Locate the cell with the specified text and output its [X, Y] center coordinate. 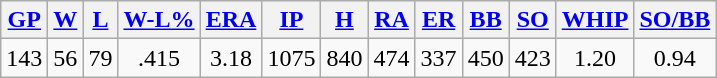
IP [292, 20]
143 [24, 58]
1.20 [595, 58]
79 [100, 58]
RA [392, 20]
GP [24, 20]
W-L% [159, 20]
423 [532, 58]
SO/BB [675, 20]
450 [486, 58]
3.18 [231, 58]
BB [486, 20]
ER [438, 20]
H [344, 20]
ERA [231, 20]
SO [532, 20]
WHIP [595, 20]
337 [438, 58]
1075 [292, 58]
W [66, 20]
L [100, 20]
474 [392, 58]
0.94 [675, 58]
56 [66, 58]
840 [344, 58]
.415 [159, 58]
